Capture the cell that displays the provided text and extract its [x, y] central coordinate. 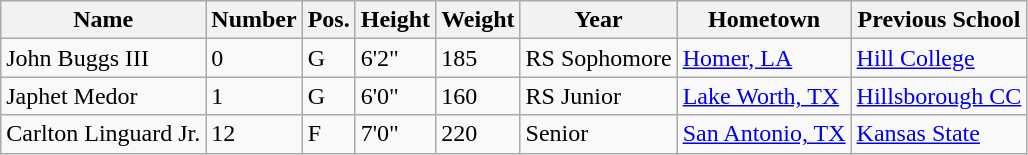
6'0" [395, 96]
San Antonio, TX [764, 134]
7'0" [395, 134]
Weight [478, 20]
Hill College [939, 58]
Senior [598, 134]
Hometown [764, 20]
John Buggs III [104, 58]
185 [478, 58]
F [328, 134]
6'2" [395, 58]
160 [478, 96]
Year [598, 20]
Hillsborough CC [939, 96]
Lake Worth, TX [764, 96]
12 [254, 134]
0 [254, 58]
Height [395, 20]
Previous School [939, 20]
220 [478, 134]
Japhet Medor [104, 96]
Carlton Linguard Jr. [104, 134]
RS Sophomore [598, 58]
Number [254, 20]
1 [254, 96]
Name [104, 20]
Kansas State [939, 134]
Pos. [328, 20]
RS Junior [598, 96]
Homer, LA [764, 58]
